Pinpoint the cell where the given text exists, returning its [x, y] midpoint coordinate. 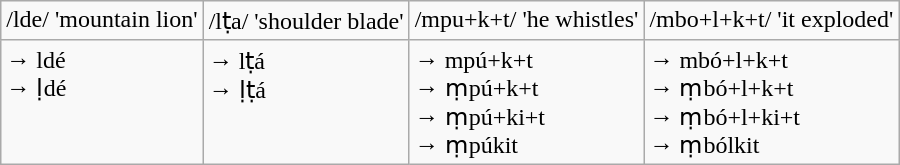
/lde/ 'mountain lion' [102, 21]
→ ldé→ ḷdé [102, 102]
/mpu+k+t/ 'he whistles' [526, 21]
→ mpú+k+t→ ṃpú+k+t→ ṃpú+ki+t→ ṃpúkit [526, 102]
/lṭa/ 'shoulder blade' [306, 21]
→ mbó+l+k+t→ ṃbó+l+k+t→ ṃbó+l+ki+t→ ṃbólkit [772, 102]
/mbo+l+k+t/ 'it exploded' [772, 21]
→ lṭá→ ḷṭá [306, 102]
